Detect which cell encompasses the target text, then output its (X, Y) center coordinate. 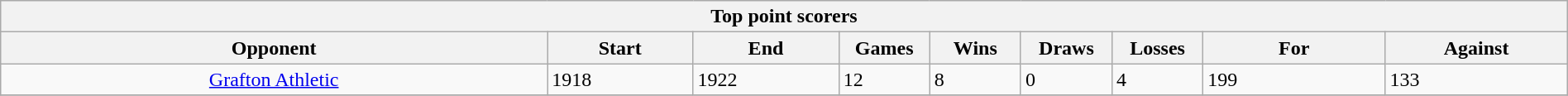
Wins (975, 48)
Start (620, 48)
Against (1476, 48)
4 (1157, 79)
0 (1066, 79)
End (766, 48)
8 (975, 79)
For (1294, 48)
Top point scorers (784, 17)
Grafton Athletic (275, 79)
1918 (620, 79)
Games (884, 48)
12 (884, 79)
133 (1476, 79)
Draws (1066, 48)
199 (1294, 79)
Opponent (275, 48)
Losses (1157, 48)
1922 (766, 79)
